Detect which cell encompasses the target text, then output its [x, y] center coordinate. 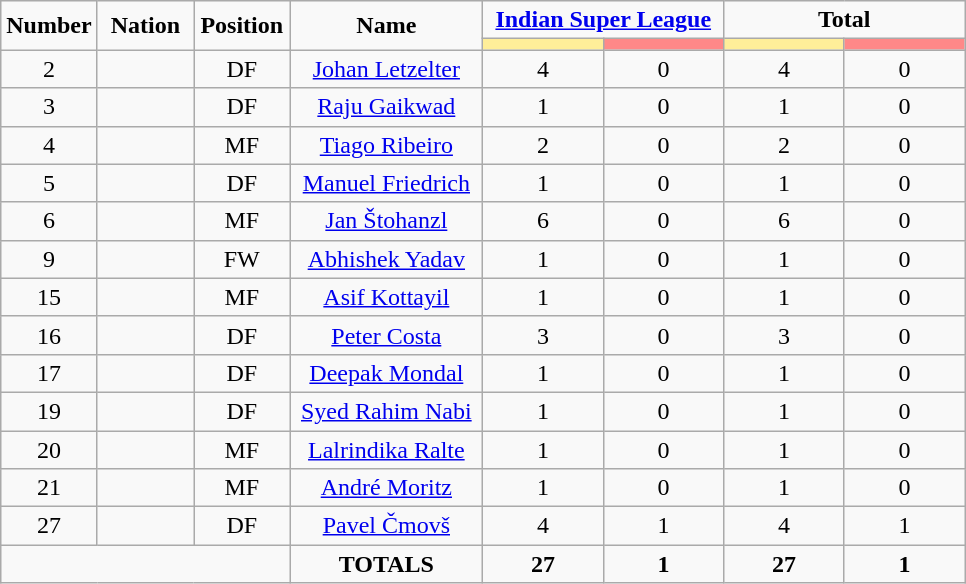
15 [49, 297]
Manuel Friedrich [386, 183]
Johan Letzelter [386, 69]
André Moritz [386, 488]
19 [49, 411]
9 [49, 259]
Peter Costa [386, 335]
Tiago Ribeiro [386, 145]
Indian Super League [604, 20]
16 [49, 335]
Jan Štohanzl [386, 221]
Deepak Mondal [386, 373]
20 [49, 449]
Lalrindika Ralte [386, 449]
Number [49, 26]
Raju Gaikwad [386, 107]
21 [49, 488]
Total [844, 20]
17 [49, 373]
TOTALS [386, 564]
Pavel Čmovš [386, 526]
Syed Rahim Nabi [386, 411]
Nation [145, 26]
Name [386, 26]
Abhishek Yadav [386, 259]
5 [49, 183]
Position [242, 26]
Asif Kottayil [386, 297]
FW [242, 259]
